Provide the (x, y) coordinate of the cell's center where the given text is located.  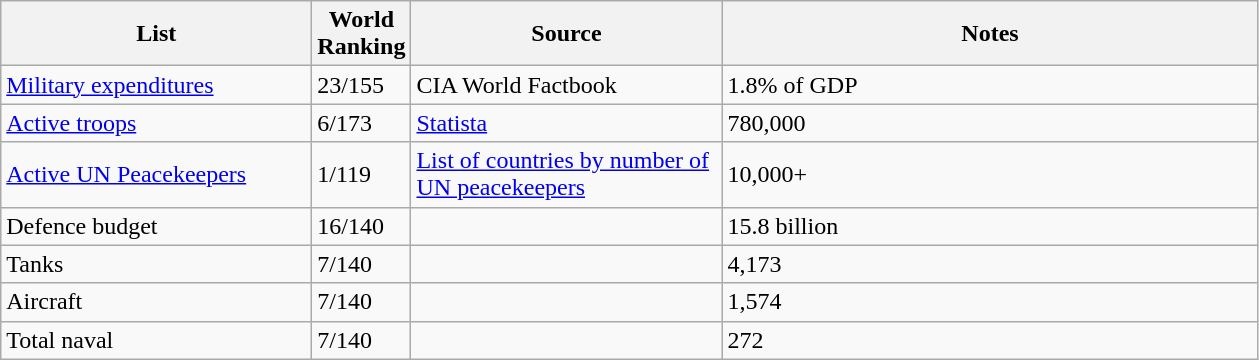
1,574 (990, 302)
23/155 (362, 85)
Source (566, 34)
List of countries by number of UN peacekeepers (566, 174)
Statista (566, 123)
Aircraft (156, 302)
15.8 billion (990, 226)
4,173 (990, 264)
272 (990, 340)
16/140 (362, 226)
6/173 (362, 123)
Active troops (156, 123)
780,000 (990, 123)
1/119 (362, 174)
World Ranking (362, 34)
10,000+ (990, 174)
Tanks (156, 264)
Notes (990, 34)
Total naval (156, 340)
1.8% of GDP (990, 85)
Defence budget (156, 226)
List (156, 34)
CIA World Factbook (566, 85)
Military expenditures (156, 85)
Active UN Peacekeepers (156, 174)
